For the text-containing cell, return its midpoint in [X, Y] coordinate format. 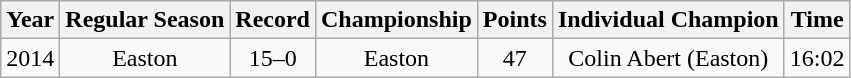
15–0 [273, 58]
Individual Champion [668, 20]
Year [30, 20]
47 [514, 58]
Championship [396, 20]
Record [273, 20]
Points [514, 20]
Colin Abert (Easton) [668, 58]
Time [817, 20]
2014 [30, 58]
Regular Season [145, 20]
16:02 [817, 58]
